Output the (X, Y) coordinate of the center of the cell containing the given text.  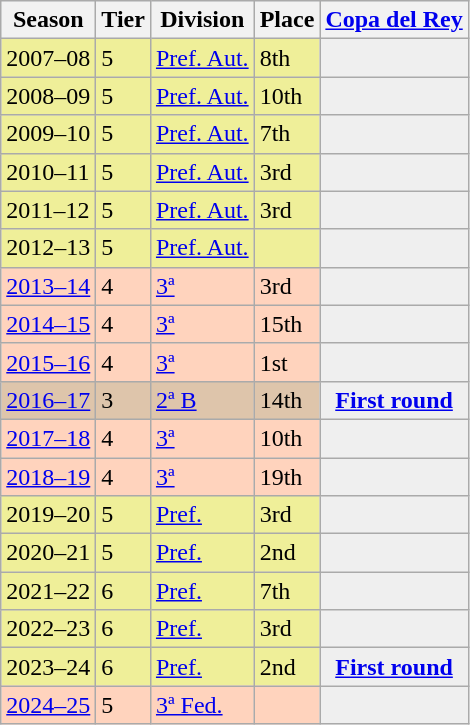
2021–22 (48, 591)
2019–20 (48, 515)
3ª Fed. (202, 705)
2022–23 (48, 629)
Place (287, 20)
2013–14 (48, 286)
2023–24 (48, 667)
2020–21 (48, 553)
2012–13 (48, 248)
2007–08 (48, 58)
2ª B (202, 400)
2024–25 (48, 705)
Division (202, 20)
2008–09 (48, 96)
Copa del Rey (394, 20)
3 (124, 400)
19th (287, 477)
1st (287, 362)
8th (287, 58)
2017–18 (48, 438)
2010–11 (48, 172)
2011–12 (48, 210)
2014–15 (48, 324)
2018–19 (48, 477)
Tier (124, 20)
2015–16 (48, 362)
2009–10 (48, 134)
Season (48, 20)
2016–17 (48, 400)
15th (287, 324)
14th (287, 400)
